Determine the (x, y) coordinate at the center of the cell enclosing the given text.  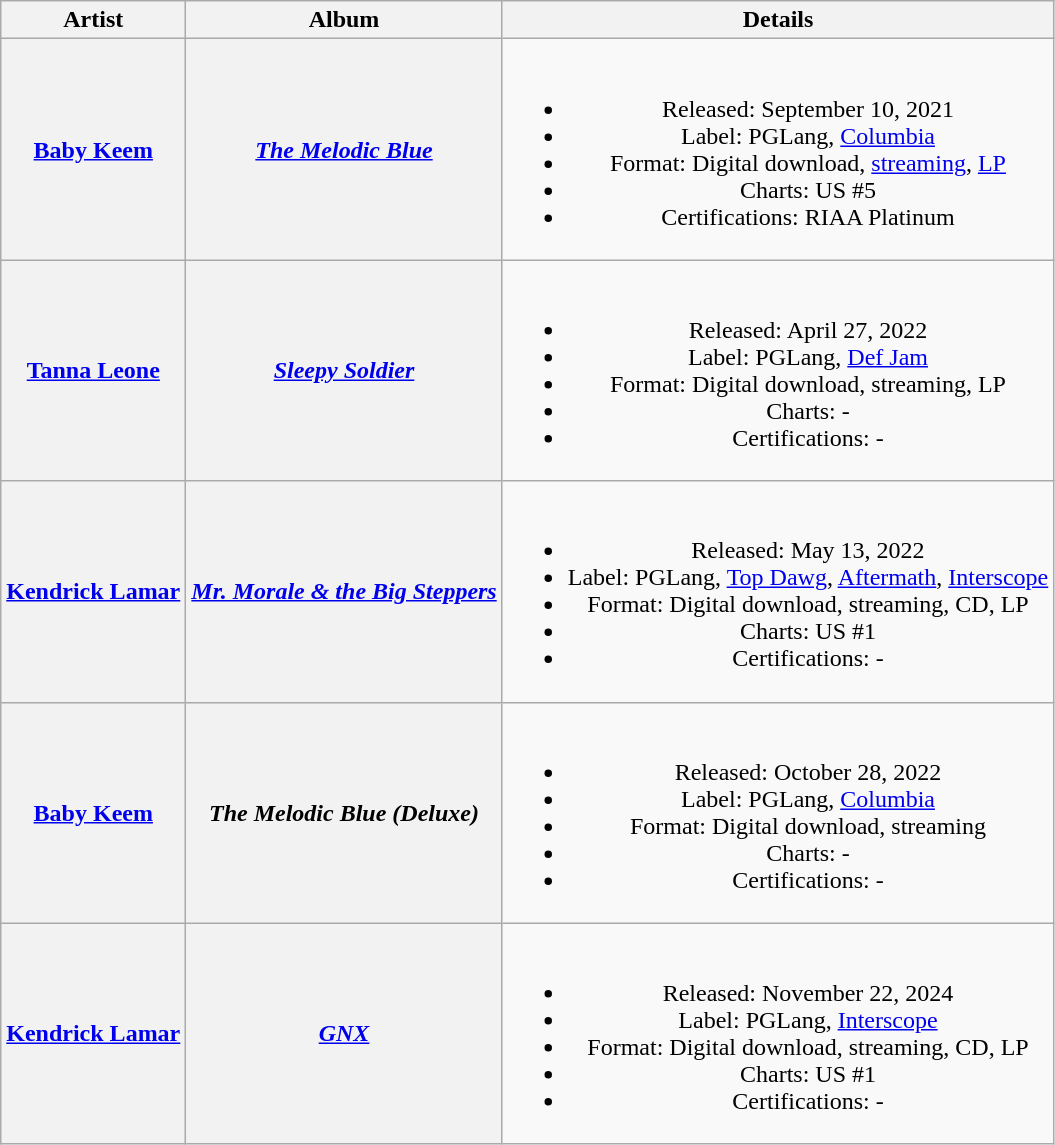
Tanna Leone (94, 370)
Released: October 28, 2022Label: PGLang, ColumbiaFormat: Digital download, streamingCharts: -Certifications: - (778, 812)
Released: May 13, 2022Label: PGLang, Top Dawg, Aftermath, InterscopeFormat: Digital download, streaming, CD, LPCharts: US #1Certifications: - (778, 592)
Album (344, 20)
Mr. Morale & the Big Steppers (344, 592)
Sleepy Soldier (344, 370)
Released: September 10, 2021Label: PGLang, ColumbiaFormat: Digital download, streaming, LPCharts: US #5Certifications: RIAA Platinum (778, 150)
The Melodic Blue (344, 150)
Released: April 27, 2022Label: PGLang, Def JamFormat: Digital download, streaming, LPCharts: -Certifications: - (778, 370)
The Melodic Blue (Deluxe) (344, 812)
GNX (344, 1034)
Released: November 22, 2024Label: PGLang, InterscopeFormat: Digital download, streaming, CD, LPCharts: US #1Certifications: - (778, 1034)
Artist (94, 20)
Details (778, 20)
